Scan for the cell matching the given text and deliver its [X, Y] coordinate at center. 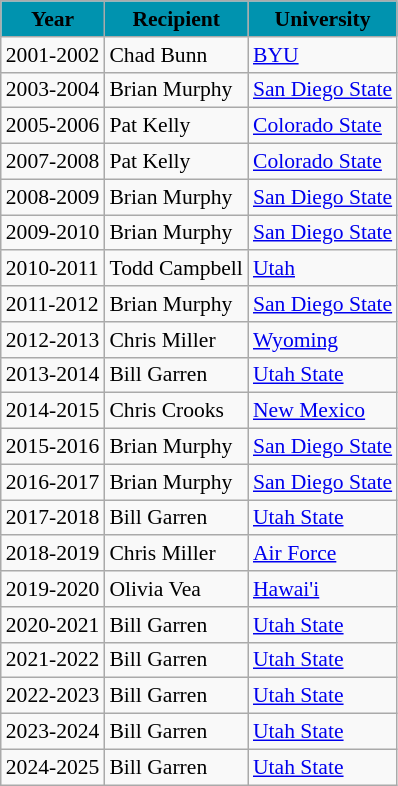
2001-2002 [53, 55]
2010-2011 [53, 269]
Olivia Vea [176, 589]
Chris Crooks [176, 411]
2005-2006 [53, 126]
Todd Campbell [176, 269]
2011-2012 [53, 304]
2023-2024 [53, 732]
2020-2021 [53, 625]
2013-2014 [53, 375]
2012-2013 [53, 340]
2017-2018 [53, 518]
Hawai'i [322, 589]
New Mexico [322, 411]
University [322, 19]
2016-2017 [53, 482]
Chad Bunn [176, 55]
2019-2020 [53, 589]
BYU [322, 55]
2024-2025 [53, 767]
Utah [322, 269]
Air Force [322, 554]
2009-2010 [53, 233]
2007-2008 [53, 162]
2008-2009 [53, 197]
Year [53, 19]
2014-2015 [53, 411]
2015-2016 [53, 447]
Wyoming [322, 340]
2003-2004 [53, 90]
2022-2023 [53, 696]
2021-2022 [53, 660]
Recipient [176, 19]
2018-2019 [53, 554]
